Find where the given text appears and provide that cell's center as [X, Y] coordinate. 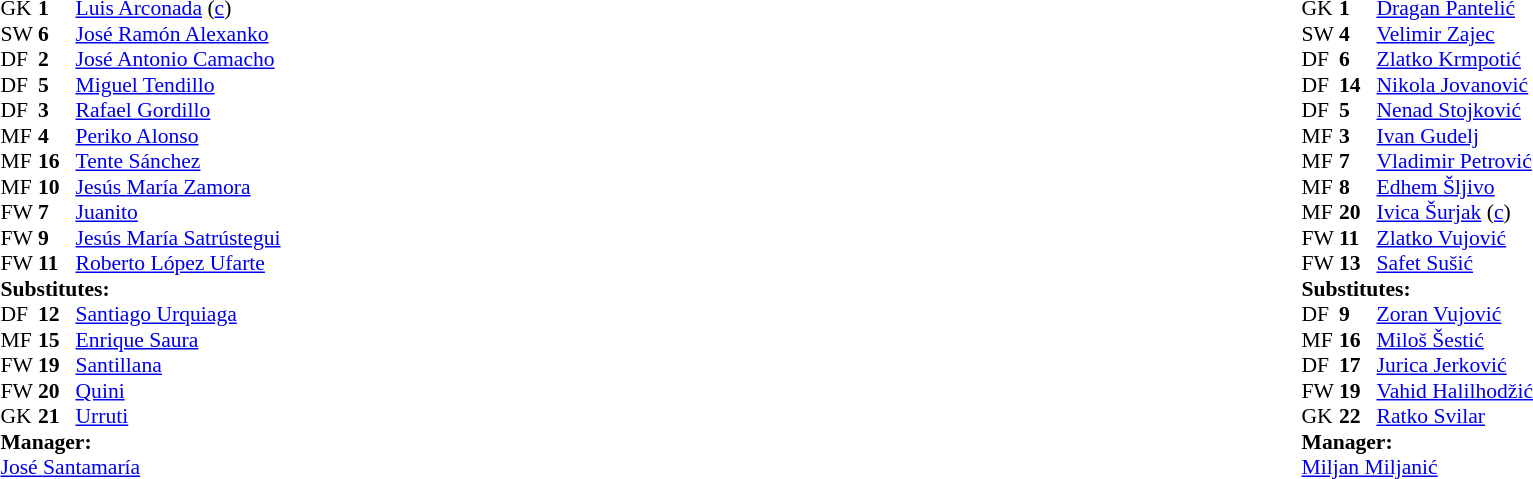
Miloš Šestić [1455, 340]
Ivan Gudelj [1455, 136]
13 [1358, 263]
Santiago Urquiaga [178, 315]
2 [57, 59]
8 [1358, 187]
Jesús María Satrústegui [178, 238]
Miguel Tendillo [178, 85]
Velimir Zajec [1455, 34]
Roberto López Ufarte [178, 263]
Vahid Halilhodžić [1455, 391]
Periko Alonso [178, 136]
Rafael Gordillo [178, 111]
12 [57, 315]
Jurica Jerković [1455, 365]
José Antonio Camacho [178, 59]
Nikola Jovanović [1455, 85]
Zlatko Vujović [1455, 238]
Quini [178, 391]
José Ramón Alexanko [178, 34]
Zoran Vujović [1455, 315]
Edhem Šljivo [1455, 187]
Tente Sánchez [178, 161]
Ivica Šurjak (c) [1455, 213]
Zlatko Krmpotić [1455, 59]
14 [1358, 85]
Enrique Saura [178, 340]
22 [1358, 417]
21 [57, 417]
Nenad Stojković [1455, 111]
Ratko Svilar [1455, 417]
10 [57, 187]
Juanito [178, 213]
Urruti [178, 417]
Vladimir Petrović [1455, 161]
Santillana [178, 365]
17 [1358, 365]
Safet Sušić [1455, 263]
15 [57, 340]
Jesús María Zamora [178, 187]
